Detect which cell encompasses the target text, then output its (x, y) center coordinate. 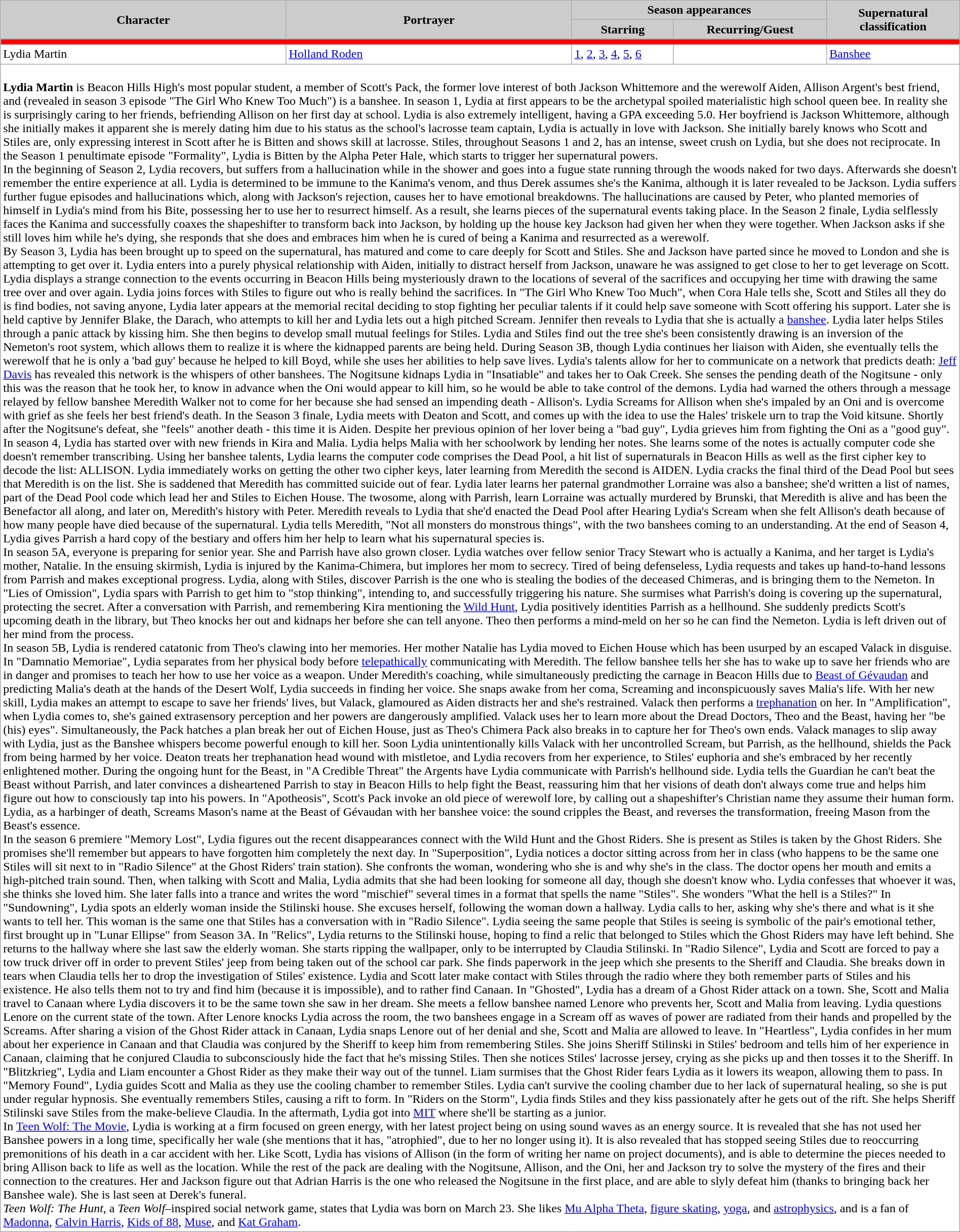
Supernatural classification (893, 20)
Character (143, 20)
Lydia Martin (143, 54)
1, 2, 3, 4, 5, 6 (623, 54)
Holland Roden (429, 54)
Banshee (893, 54)
Starring (623, 29)
Recurring/Guest (750, 29)
Season appearances (699, 10)
Portrayer (429, 20)
